Identify which cell holds the provided text, then report its [X, Y] central coordinate. 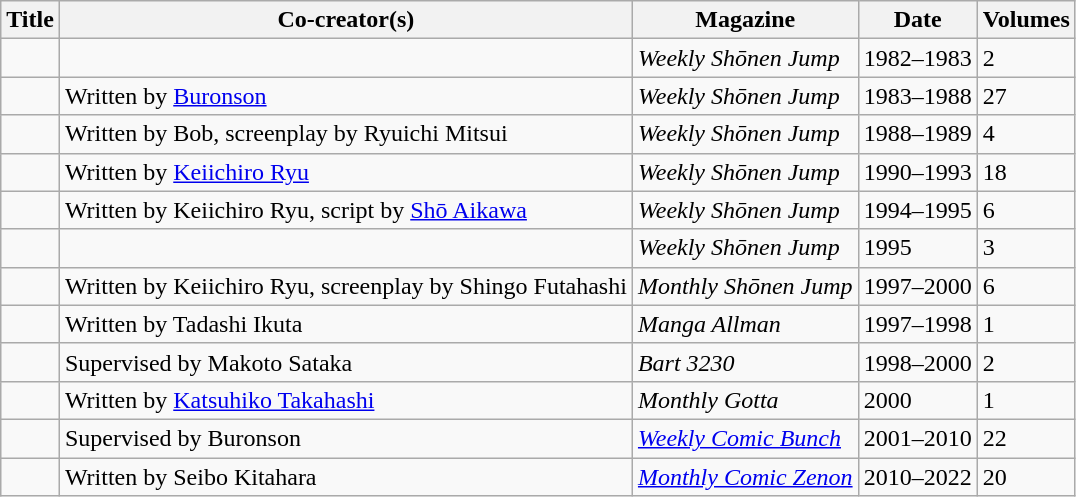
Monthly Shōnen Jump [745, 286]
Bart 3230 [745, 362]
22 [1026, 438]
Monthly Gotta [745, 400]
Written by Keiichiro Ryu, screenplay by Shingo Futahashi [346, 286]
Written by Keiichiro Ryu [346, 172]
1998–2000 [918, 362]
Written by Seibo Kitahara [346, 477]
1990–1993 [918, 172]
2000 [918, 400]
Written by Keiichiro Ryu, script by Shō Aikawa [346, 210]
1983–1988 [918, 96]
Written by Buronson [346, 96]
Weekly Comic Bunch [745, 438]
2001–2010 [918, 438]
18 [1026, 172]
Supervised by Buronson [346, 438]
Co-creator(s) [346, 20]
2010–2022 [918, 477]
Written by Katsuhiko Takahashi [346, 400]
Monthly Comic Zenon [745, 477]
Magazine [745, 20]
27 [1026, 96]
Manga Allman [745, 324]
1982–1983 [918, 58]
Written by Bob, screenplay by Ryuichi Mitsui [346, 134]
Date [918, 20]
1997–2000 [918, 286]
Supervised by Makoto Sataka [346, 362]
20 [1026, 477]
Written by Tadashi Ikuta [346, 324]
4 [1026, 134]
Title [30, 20]
1988–1989 [918, 134]
1997–1998 [918, 324]
Volumes [1026, 20]
1994–1995 [918, 210]
1995 [918, 248]
3 [1026, 248]
